Provide the [X, Y] coordinate of the cell's center where the given text is located.  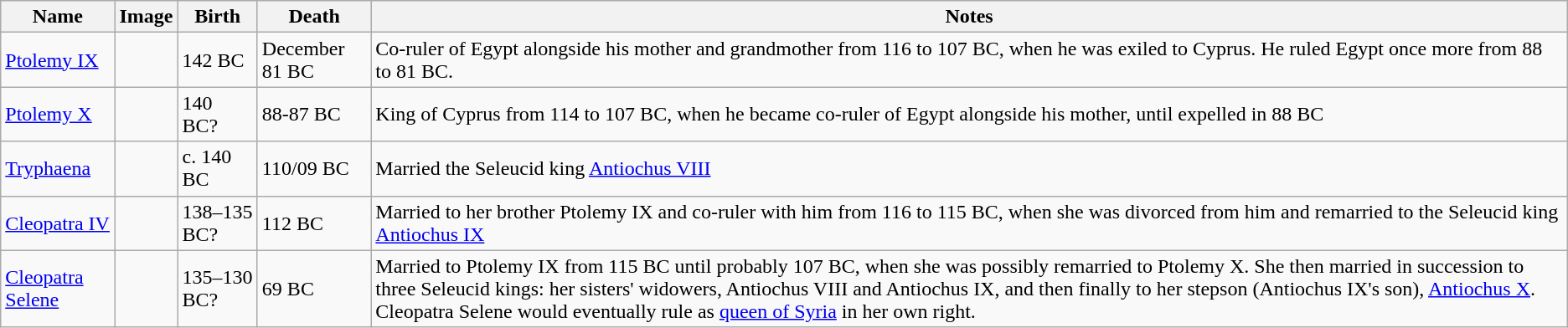
Birth [218, 17]
112 BC [313, 223]
69 BC [313, 289]
142 BC [218, 60]
Name [58, 17]
Tryphaena [58, 169]
Co-ruler of Egypt alongside his mother and grandmother from 116 to 107 BC, when he was exiled to Cyprus. He ruled Egypt once more from 88 to 81 BC. [969, 60]
Cleopatra IV [58, 223]
88-87 BC [313, 114]
King of Cyprus from 114 to 107 BC, when he became co-ruler of Egypt alongside his mother, until expelled in 88 BC [969, 114]
110/09 BC [313, 169]
138–135 BC? [218, 223]
Death [313, 17]
Married the Seleucid king Antiochus VIII [969, 169]
Ptolemy X [58, 114]
Cleopatra Selene [58, 289]
December 81 BC [313, 60]
c. 140 BC [218, 169]
Notes [969, 17]
Ptolemy IX [58, 60]
140 BC? [218, 114]
Image [146, 17]
135–130 BC? [218, 289]
